Return the [X, Y] coordinate for the center point of the cell that contains the specified text.  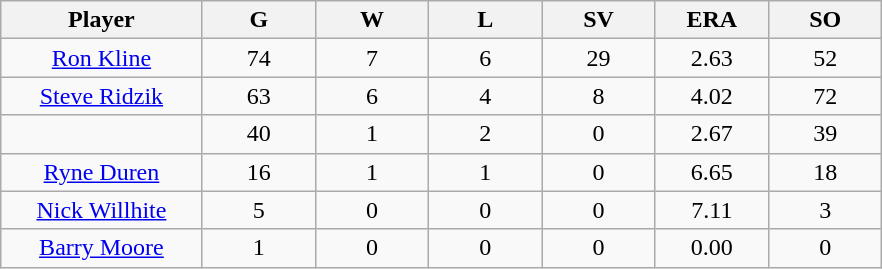
40 [258, 134]
2.67 [712, 134]
72 [824, 96]
5 [258, 210]
2 [486, 134]
63 [258, 96]
Player [102, 20]
8 [598, 96]
Steve Ridzik [102, 96]
Barry Moore [102, 248]
Ryne Duren [102, 172]
L [486, 20]
2.63 [712, 58]
3 [824, 210]
18 [824, 172]
W [372, 20]
ERA [712, 20]
0.00 [712, 248]
6.65 [712, 172]
52 [824, 58]
7.11 [712, 210]
Nick Willhite [102, 210]
74 [258, 58]
Ron Kline [102, 58]
SV [598, 20]
4.02 [712, 96]
16 [258, 172]
G [258, 20]
SO [824, 20]
4 [486, 96]
39 [824, 134]
29 [598, 58]
7 [372, 58]
